Scan for the cell matching the given text and deliver its (x, y) coordinate at center. 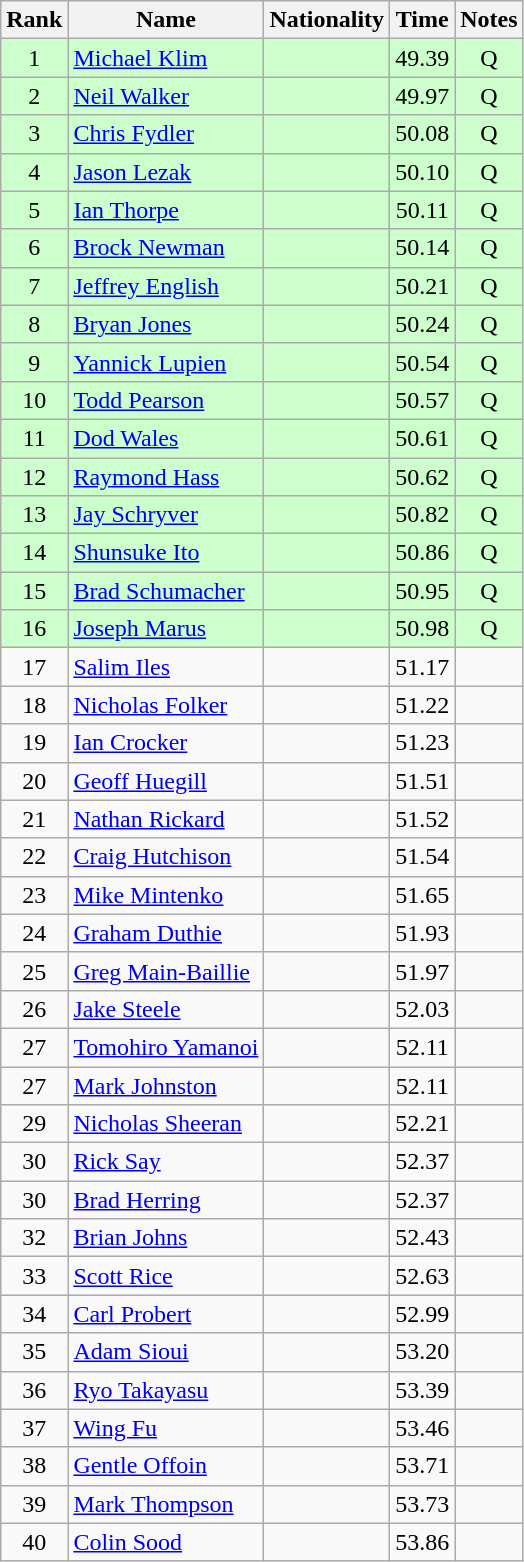
Bryan Jones (166, 324)
50.95 (422, 591)
50.86 (422, 553)
38 (34, 1466)
Todd Pearson (166, 400)
34 (34, 1314)
53.71 (422, 1466)
Mark Thompson (166, 1504)
Brad Schumacher (166, 591)
50.54 (422, 362)
Yannick Lupien (166, 362)
50.10 (422, 172)
51.17 (422, 667)
Geoff Huegill (166, 781)
49.97 (422, 96)
16 (34, 629)
Notes (489, 20)
50.61 (422, 438)
Jake Steele (166, 1009)
Gentle Offoin (166, 1466)
20 (34, 781)
51.65 (422, 895)
50.21 (422, 286)
51.52 (422, 819)
29 (34, 1124)
Ian Thorpe (166, 210)
Jason Lezak (166, 172)
51.22 (422, 705)
36 (34, 1390)
Salim Iles (166, 667)
14 (34, 553)
1 (34, 58)
51.54 (422, 857)
50.57 (422, 400)
9 (34, 362)
Greg Main-Baillie (166, 971)
Michael Klim (166, 58)
18 (34, 705)
52.43 (422, 1238)
51.97 (422, 971)
7 (34, 286)
33 (34, 1276)
Nathan Rickard (166, 819)
Joseph Marus (166, 629)
53.46 (422, 1428)
53.20 (422, 1352)
Graham Duthie (166, 933)
Dod Wales (166, 438)
21 (34, 819)
Jeffrey English (166, 286)
Adam Sioui (166, 1352)
50.98 (422, 629)
53.86 (422, 1542)
50.62 (422, 477)
10 (34, 400)
50.82 (422, 515)
25 (34, 971)
50.08 (422, 134)
52.03 (422, 1009)
35 (34, 1352)
Ryo Takayasu (166, 1390)
51.23 (422, 743)
5 (34, 210)
8 (34, 324)
11 (34, 438)
Chris Fydler (166, 134)
Brad Herring (166, 1200)
17 (34, 667)
53.39 (422, 1390)
6 (34, 248)
Rank (34, 20)
13 (34, 515)
Rick Say (166, 1162)
50.11 (422, 210)
Jay Schryver (166, 515)
Nicholas Folker (166, 705)
52.99 (422, 1314)
Ian Crocker (166, 743)
Brock Newman (166, 248)
49.39 (422, 58)
52.21 (422, 1124)
37 (34, 1428)
39 (34, 1504)
Shunsuke Ito (166, 553)
Name (166, 20)
2 (34, 96)
Nicholas Sheeran (166, 1124)
Carl Probert (166, 1314)
Scott Rice (166, 1276)
50.14 (422, 248)
Raymond Hass (166, 477)
19 (34, 743)
12 (34, 477)
51.93 (422, 933)
50.24 (422, 324)
Wing Fu (166, 1428)
Colin Sood (166, 1542)
Mike Mintenko (166, 895)
Nationality (327, 20)
Neil Walker (166, 96)
Brian Johns (166, 1238)
Time (422, 20)
Craig Hutchison (166, 857)
51.51 (422, 781)
Mark Johnston (166, 1085)
40 (34, 1542)
15 (34, 591)
52.63 (422, 1276)
53.73 (422, 1504)
26 (34, 1009)
Tomohiro Yamanoi (166, 1047)
32 (34, 1238)
22 (34, 857)
24 (34, 933)
3 (34, 134)
4 (34, 172)
23 (34, 895)
